Scan for the cell matching the given text and deliver its (X, Y) coordinate at center. 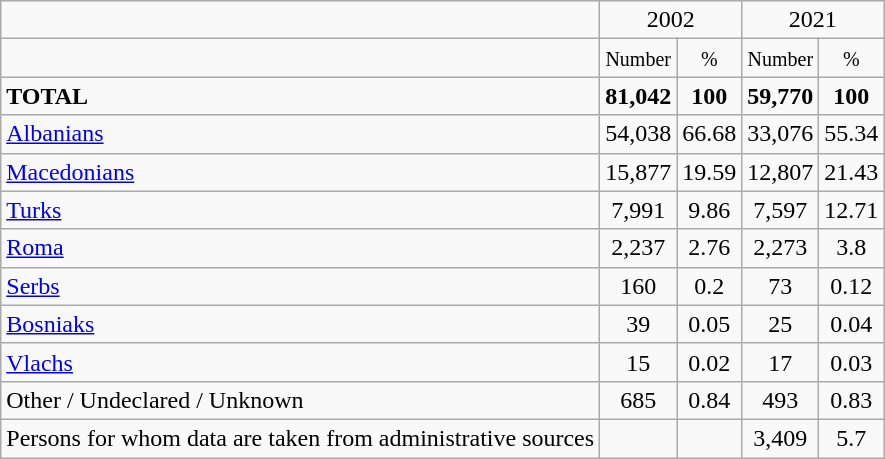
160 (638, 286)
5.7 (852, 438)
2002 (671, 20)
685 (638, 400)
73 (780, 286)
17 (780, 362)
Persons for whom data are taken from administrative sources (300, 438)
Other / Undeclared / Unknown (300, 400)
2,237 (638, 248)
9.86 (710, 210)
0.83 (852, 400)
TOTAL (300, 96)
54,038 (638, 134)
Vlachs (300, 362)
39 (638, 324)
0.84 (710, 400)
493 (780, 400)
3,409 (780, 438)
0.12 (852, 286)
12,807 (780, 172)
59,770 (780, 96)
2.76 (710, 248)
7,991 (638, 210)
0.04 (852, 324)
25 (780, 324)
33,076 (780, 134)
Roma (300, 248)
0.02 (710, 362)
Serbs (300, 286)
21.43 (852, 172)
81,042 (638, 96)
15,877 (638, 172)
Bosniaks (300, 324)
7,597 (780, 210)
12.71 (852, 210)
Albanians (300, 134)
Macedonians (300, 172)
0.2 (710, 286)
0.05 (710, 324)
3.8 (852, 248)
2021 (813, 20)
2,273 (780, 248)
Turks (300, 210)
15 (638, 362)
0.03 (852, 362)
55.34 (852, 134)
66.68 (710, 134)
19.59 (710, 172)
